Locate the cell with the specified text and output its (X, Y) center coordinate. 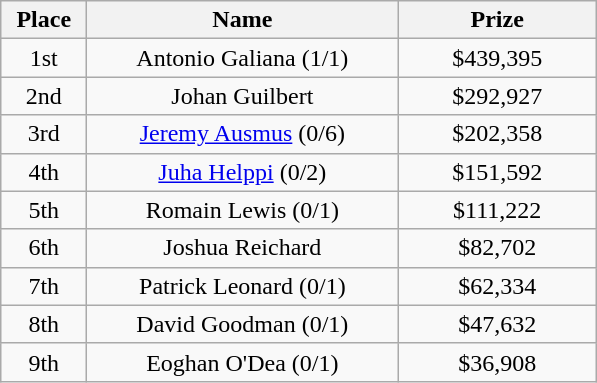
$36,908 (498, 362)
David Goodman (0/1) (242, 324)
8th (44, 324)
7th (44, 286)
6th (44, 248)
$47,632 (498, 324)
4th (44, 172)
$151,592 (498, 172)
Patrick Leonard (0/1) (242, 286)
5th (44, 210)
Antonio Galiana (1/1) (242, 58)
Place (44, 20)
$439,395 (498, 58)
Prize (498, 20)
1st (44, 58)
9th (44, 362)
Romain Lewis (0/1) (242, 210)
$111,222 (498, 210)
Juha Helppi (0/2) (242, 172)
$82,702 (498, 248)
Name (242, 20)
$292,927 (498, 96)
2nd (44, 96)
Joshua Reichard (242, 248)
3rd (44, 134)
$202,358 (498, 134)
Eoghan O'Dea (0/1) (242, 362)
$62,334 (498, 286)
Johan Guilbert (242, 96)
Jeremy Ausmus (0/6) (242, 134)
